Capture the cell that displays the provided text and extract its [x, y] central coordinate. 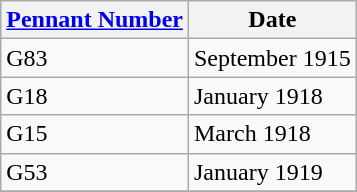
January 1919 [272, 172]
September 1915 [272, 58]
Pennant Number [95, 20]
Date [272, 20]
January 1918 [272, 96]
G18 [95, 96]
March 1918 [272, 134]
G15 [95, 134]
G53 [95, 172]
G83 [95, 58]
